Determine the (X, Y) coordinate at the center of the cell enclosing the given text.  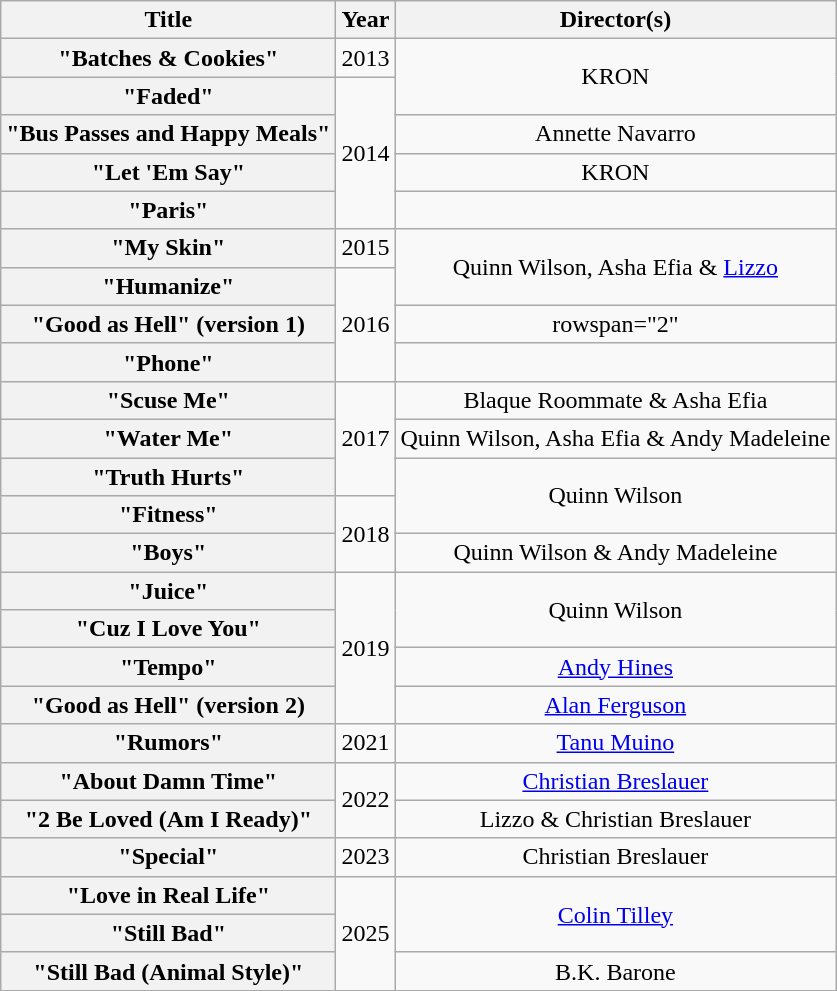
"Love in Real Life" (168, 895)
"Phone" (168, 362)
"Water Me" (168, 438)
"Good as Hell" (version 1) (168, 324)
"Special" (168, 857)
Quinn Wilson, Asha Efia & Lizzo (616, 267)
"Still Bad (Animal Style)" (168, 971)
2019 (366, 648)
"Boys" (168, 553)
Quinn Wilson & Andy Madeleine (616, 553)
"Juice" (168, 591)
"Faded" (168, 96)
2013 (366, 58)
Colin Tilley (616, 914)
Director(s) (616, 20)
"Tempo" (168, 667)
2015 (366, 248)
2023 (366, 857)
2018 (366, 534)
"2 Be Loved (Am I Ready)" (168, 819)
Annette Navarro (616, 134)
2016 (366, 324)
"Humanize" (168, 286)
2021 (366, 743)
Lizzo & Christian Breslauer (616, 819)
"Rumors" (168, 743)
"Paris" (168, 210)
Year (366, 20)
"Good as Hell" (version 2) (168, 705)
B.K. Barone (616, 971)
"Bus Passes and Happy Meals" (168, 134)
"My Skin" (168, 248)
2022 (366, 800)
2025 (366, 933)
Title (168, 20)
"Scuse Me" (168, 400)
"Still Bad" (168, 933)
Andy Hines (616, 667)
Blaque Roommate & Asha Efia (616, 400)
2017 (366, 438)
"Fitness" (168, 515)
rowspan="2" (616, 324)
"About Damn Time" (168, 781)
"Truth Hurts" (168, 477)
Tanu Muino (616, 743)
2014 (366, 153)
"Cuz I Love You" (168, 629)
Alan Ferguson (616, 705)
"Let 'Em Say" (168, 172)
"Batches & Cookies" (168, 58)
Quinn Wilson, Asha Efia & Andy Madeleine (616, 438)
